Identify which cell holds the provided text, then report its (x, y) central coordinate. 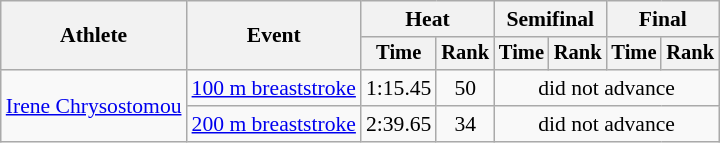
Heat (428, 19)
100 m breaststroke (274, 88)
1:15.45 (398, 88)
34 (465, 124)
200 m breaststroke (274, 124)
Athlete (94, 36)
Final (663, 19)
Irene Chrysostomou (94, 106)
Event (274, 36)
50 (465, 88)
2:39.65 (398, 124)
Semifinal (550, 19)
